Pinpoint the cell where the given text exists, returning its (X, Y) midpoint coordinate. 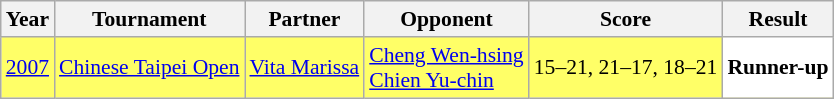
Opponent (446, 19)
Year (28, 19)
Tournament (149, 19)
Runner-up (778, 68)
Vita Marissa (304, 68)
Cheng Wen-hsing Chien Yu-chin (446, 68)
Result (778, 19)
Partner (304, 19)
15–21, 21–17, 18–21 (626, 68)
Chinese Taipei Open (149, 68)
Score (626, 19)
2007 (28, 68)
